Find where the given text appears and provide that cell's center as (X, Y) coordinate. 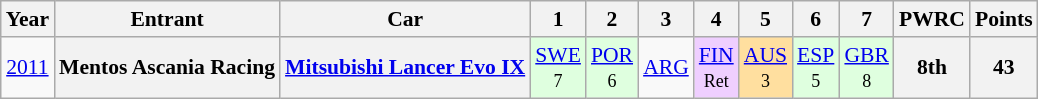
FINRet (716, 68)
1 (558, 19)
2 (612, 19)
5 (766, 19)
4 (716, 19)
Year (28, 19)
3 (666, 19)
Points (1004, 19)
AUS3 (766, 68)
2011 (28, 68)
Mentos Ascania Racing (167, 68)
PWRC (932, 19)
ESP5 (816, 68)
POR6 (612, 68)
7 (866, 19)
8th (932, 68)
SWE7 (558, 68)
43 (1004, 68)
Entrant (167, 19)
Car (405, 19)
ARG (666, 68)
GBR8 (866, 68)
6 (816, 19)
Mitsubishi Lancer Evo IX (405, 68)
